Locate the cell with the specified text and output its [X, Y] center coordinate. 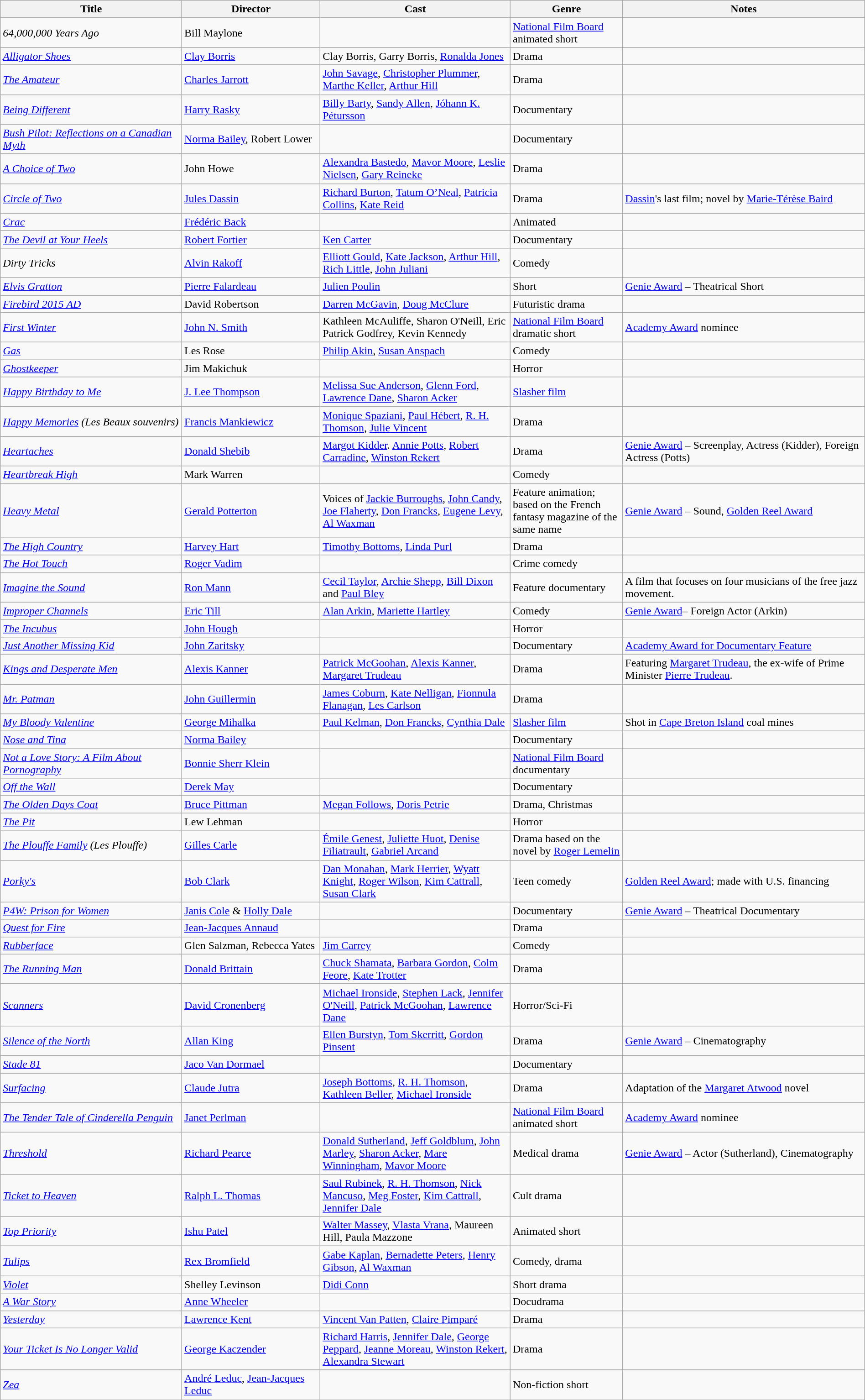
Ken Carter [415, 239]
Roger Vadim [251, 564]
Alvin Rakoff [251, 263]
Jim Makichuk [251, 368]
Margot Kidder. Annie Potts, Robert Carradine, Winston Rekert [415, 451]
John Howe [251, 169]
Crime comedy [566, 564]
John Hough [251, 628]
Porky's [91, 881]
Les Rose [251, 351]
Ralph L. Thomas [251, 1196]
Medical drama [566, 1154]
Jules Dassin [251, 198]
Ron Mann [251, 587]
Genie Award – Screenplay, Actress (Kidder), Foreign Actress (Potts) [744, 451]
Futuristic drama [566, 304]
Frédéric Back [251, 222]
James Coburn, Kate Nelligan, Fionnula Flanagan, Les Carlson [415, 698]
Alligator Shoes [91, 56]
Timothy Bottoms, Linda Purl [415, 546]
Drama based on the novel by Roger Lemelin [566, 845]
Heavy Metal [91, 510]
The Pit [91, 822]
Dan Monahan, Mark Herrier, Wyatt Knight, Roger Wilson, Kim Cattrall, Susan Clark [415, 881]
Gerald Potterton [251, 510]
Rubberface [91, 945]
Imagine the Sound [91, 587]
Happy Birthday to Me [91, 392]
Firebird 2015 AD [91, 304]
Bill Maylone [251, 33]
John Savage, Christopher Plummer, Marthe Keller, Arthur Hill [415, 79]
Walter Massey, Vlasta Vrana, Maureen Hill, Paula Mazzone [415, 1232]
Tulips [91, 1261]
Donald Sutherland, Jeff Goldblum, John Marley, Sharon Acker, Mare Winningham, Mavor Moore [415, 1154]
Lawrence Kent [251, 1319]
Norma Bailey, Robert Lower [251, 139]
Off the Wall [91, 787]
John Zaritsky [251, 645]
Francis Mankiewicz [251, 422]
First Winter [91, 328]
Richard Harris, Jennifer Dale, George Peppard, Jeanne Moreau, Winston Rekert, Alexandra Stewart [415, 1349]
Comedy, drama [566, 1261]
Harvey Hart [251, 546]
Melissa Sue Anderson, Glenn Ford, Lawrence Dane, Sharon Acker [415, 392]
Improper Channels [91, 611]
Ghostkeeper [91, 368]
Lew Lehman [251, 822]
Julien Poulin [415, 286]
Glen Salzman, Rebecca Yates [251, 945]
Didi Conn [415, 1285]
Cecil Taylor, Archie Shepp, Bill Dixon and Paul Bley [415, 587]
Heartaches [91, 451]
Janis Cole & Holly Dale [251, 911]
Stade 81 [91, 1064]
Janet Perlman [251, 1117]
Adaptation of the Margaret Atwood novel [744, 1087]
Featuring Margaret Trudeau, the ex-wife of Prime Minister Pierre Trudeau. [744, 669]
Scanners [91, 1005]
Drama, Christmas [566, 804]
Genre [566, 9]
The Olden Days Coat [91, 804]
The Plouffe Family (Les Plouffe) [91, 845]
Top Priority [91, 1232]
Non-fiction short [566, 1385]
Elvis Gratton [91, 286]
Dirty Tricks [91, 263]
Billy Barty, Sandy Allen, Jóhann K. Pétursson [415, 110]
Cast [415, 9]
P4W: Prison for Women [91, 911]
Genie Award – Cinematography [744, 1041]
Norma Bailey [251, 740]
Bush Pilot: Reflections on a Canadian Myth [91, 139]
Docudrama [566, 1302]
Gabe Kaplan, Bernadette Peters, Henry Gibson, Al Waxman [415, 1261]
The Running Man [91, 969]
Donald Shebib [251, 451]
David Cronenberg [251, 1005]
Richard Pearce [251, 1154]
My Bloody Valentine [91, 723]
Alexandra Bastedo, Mavor Moore, Leslie Nielsen, Gary Reineke [415, 169]
Darren McGavin, Doug McClure [415, 304]
Anne Wheeler [251, 1302]
Cult drama [566, 1196]
Rex Bromfield [251, 1261]
Megan Follows, Doris Petrie [415, 804]
Clay Borris, Garry Borris, Ronalda Jones [415, 56]
Yesterday [91, 1319]
Your Ticket Is No Longer Valid [91, 1349]
Zea [91, 1385]
Genie Award – Theatrical Documentary [744, 911]
Happy Memories (Les Beaux souvenirs) [91, 422]
Donald Brittain [251, 969]
Dassin's last film; novel by Marie-Térèse Baird [744, 198]
Chuck Shamata, Barbara Gordon, Colm Feore, Kate Trotter [415, 969]
Kathleen McAuliffe, Sharon O'Neill, Eric Patrick Godfrey, Kevin Kennedy [415, 328]
Feature documentary [566, 587]
Bonnie Sherr Klein [251, 763]
Clay Borris [251, 56]
Golden Reel Award; made with U.S. financing [744, 881]
George Kaczender [251, 1349]
Animated [566, 222]
A War Story [91, 1302]
Kings and Desperate Men [91, 669]
Vincent Van Patten, Claire Pimparé [415, 1319]
Short [566, 286]
John N. Smith [251, 328]
Claude Jutra [251, 1087]
Ellen Burstyn, Tom Skerritt, Gordon Pinsent [415, 1041]
Title [91, 9]
Short drama [566, 1285]
A film that focuses on four musicians of the free jazz movement. [744, 587]
National Film Board documentary [566, 763]
Bob Clark [251, 881]
Ishu Patel [251, 1232]
Richard Burton, Tatum O’Neal, Patricia Collins, Kate Reid [415, 198]
J. Lee Thompson [251, 392]
Director [251, 9]
Being Different [91, 110]
The High Country [91, 546]
Horror/Sci-Fi [566, 1005]
Pierre Falardeau [251, 286]
Patrick McGoohan, Alexis Kanner, Margaret Trudeau [415, 669]
Philip Akin, Susan Anspach [415, 351]
Surfacing [91, 1087]
Bruce Pittman [251, 804]
Quest for Fire [91, 928]
Alexis Kanner [251, 669]
Mr. Patman [91, 698]
Genie Award – Theatrical Short [744, 286]
Shelley Levinson [251, 1285]
Paul Kelman, Don Francks, Cynthia Dale [415, 723]
The Amateur [91, 79]
Gilles Carle [251, 845]
Derek May [251, 787]
Allan King [251, 1041]
Teen comedy [566, 881]
Mark Warren [251, 475]
The Devil at Your Heels [91, 239]
The Incubus [91, 628]
Jean-Jacques Annaud [251, 928]
George Mihalka [251, 723]
Gas [91, 351]
Genie Award– Foreign Actor (Arkin) [744, 611]
Michael Ironside, Stephen Lack, Jennifer O'Neill, Patrick McGoohan, Lawrence Dane [415, 1005]
Animated short [566, 1232]
Charles Jarrott [251, 79]
Elliott Gould, Kate Jackson, Arthur Hill, Rich Little, John Juliani [415, 263]
A Choice of Two [91, 169]
Genie Award – Sound, Golden Reel Award [744, 510]
Silence of the North [91, 1041]
Joseph Bottoms, R. H. Thomson, Kathleen Beller, Michael Ironside [415, 1087]
Monique Spaziani, Paul Hébert, R. H. Thomson, Julie Vincent [415, 422]
Feature animation; based on the French fantasy magazine of the same name [566, 510]
Circle of Two [91, 198]
Just Another Missing Kid [91, 645]
Eric Till [251, 611]
Robert Fortier [251, 239]
David Robertson [251, 304]
Academy Award for Documentary Feature [744, 645]
Ticket to Heaven [91, 1196]
The Tender Tale of Cinderella Penguin [91, 1117]
Notes [744, 9]
Harry Rasky [251, 110]
Violet [91, 1285]
National Film Board dramatic short [566, 328]
Voices of Jackie Burroughs, John Candy, Joe Flaherty, Don Francks, Eugene Levy, Al Waxman [415, 510]
Shot in Cape Breton Island coal mines [744, 723]
Jim Carrey [415, 945]
André Leduc, Jean-Jacques Leduc [251, 1385]
Crac [91, 222]
64,000,000 Years Ago [91, 33]
The Hot Touch [91, 564]
Jaco Van Dormael [251, 1064]
Émile Genest, Juliette Huot, Denise Filiatrault, Gabriel Arcand [415, 845]
Genie Award – Actor (Sutherland), Cinematography [744, 1154]
Nose and Tina [91, 740]
Threshold [91, 1154]
John Guillermin [251, 698]
Not a Love Story: A Film About Pornography [91, 763]
Heartbreak High [91, 475]
Saul Rubinek, R. H. Thomson, Nick Mancuso, Meg Foster, Kim Cattrall, Jennifer Dale [415, 1196]
Alan Arkin, Mariette Hartley [415, 611]
